Locate the cell with the specified text and output its [x, y] center coordinate. 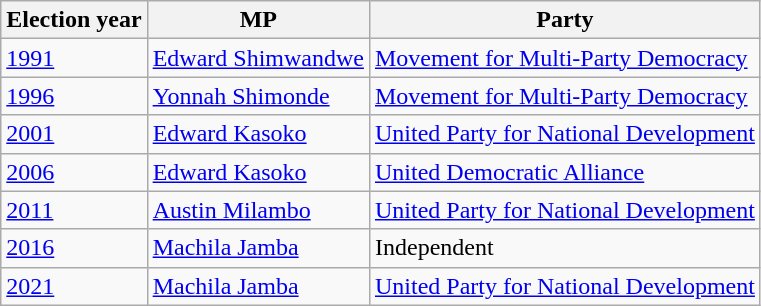
Election year [74, 20]
2011 [74, 210]
Austin Milambo [258, 210]
Edward Shimwandwe [258, 58]
Independent [564, 248]
2006 [74, 172]
1996 [74, 96]
2021 [74, 286]
2001 [74, 134]
1991 [74, 58]
MP [258, 20]
Party [564, 20]
United Democratic Alliance [564, 172]
Yonnah Shimonde [258, 96]
2016 [74, 248]
